Return the [X, Y] coordinate for the center point of the cell that contains the specified text.  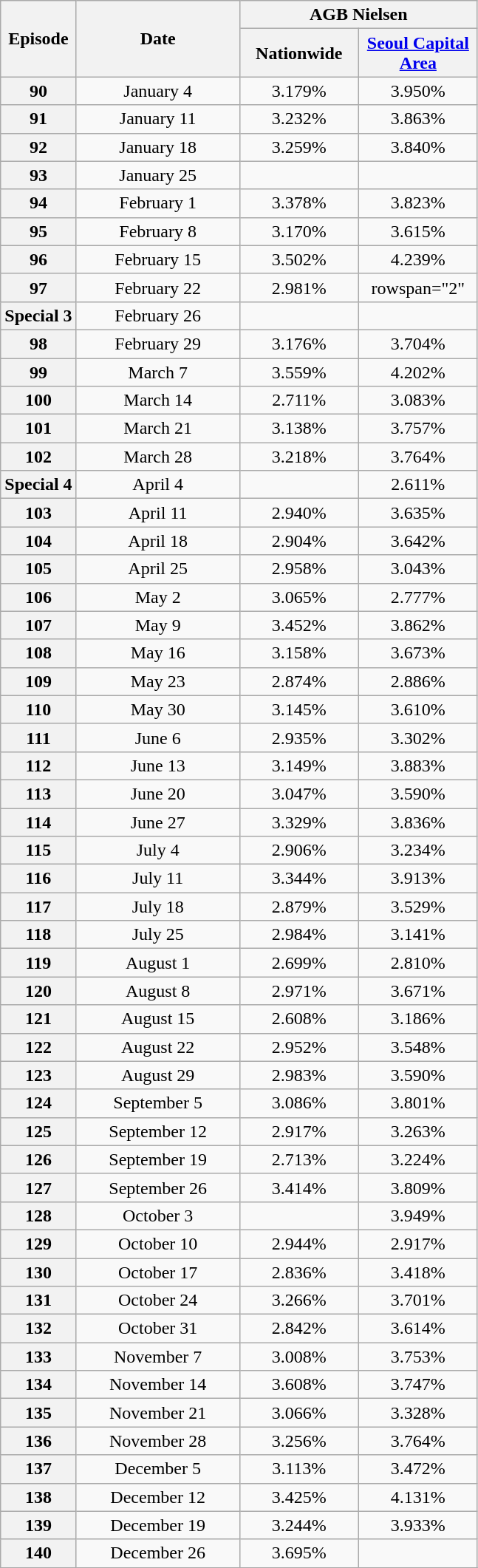
3.701% [418, 1301]
October 24 [158, 1301]
2.904% [298, 541]
3.047% [298, 794]
3.328% [418, 1413]
2.958% [298, 569]
Special 3 [38, 316]
January 11 [158, 119]
3.673% [418, 653]
124 [38, 1103]
November 28 [158, 1441]
November 14 [158, 1385]
2.608% [298, 1019]
110 [38, 709]
121 [38, 1019]
October 17 [158, 1272]
140 [38, 1553]
131 [38, 1301]
105 [38, 569]
98 [38, 344]
123 [38, 1075]
111 [38, 737]
3.695% [298, 1553]
133 [38, 1357]
2.984% [298, 935]
3.179% [298, 91]
3.801% [418, 1103]
3.950% [418, 91]
July 11 [158, 879]
2.777% [418, 597]
106 [38, 597]
February 22 [158, 287]
December 26 [158, 1553]
3.113% [298, 1469]
January 4 [158, 91]
April 11 [158, 513]
3.472% [418, 1469]
3.244% [298, 1525]
114 [38, 822]
May 9 [158, 625]
3.559% [298, 372]
3.065% [298, 597]
3.615% [418, 231]
2.810% [418, 963]
4.202% [418, 372]
3.145% [298, 709]
112 [38, 766]
104 [38, 541]
September 26 [158, 1187]
2.906% [298, 851]
4.131% [418, 1497]
129 [38, 1244]
December 19 [158, 1525]
May 23 [158, 681]
Seoul Capital Area [418, 53]
109 [38, 681]
136 [38, 1441]
July 4 [158, 851]
139 [38, 1525]
120 [38, 991]
103 [38, 513]
3.452% [298, 625]
July 25 [158, 935]
May 16 [158, 653]
3.614% [418, 1329]
3.329% [298, 822]
3.414% [298, 1187]
March 7 [158, 372]
116 [38, 879]
3.138% [298, 429]
3.234% [418, 851]
2.983% [298, 1075]
2.971% [298, 991]
AGB Nielsen [358, 15]
June 27 [158, 822]
May 30 [158, 709]
2.940% [298, 513]
Special 4 [38, 485]
3.823% [418, 203]
3.418% [418, 1272]
3.263% [418, 1131]
2.952% [298, 1047]
3.344% [298, 879]
119 [38, 963]
128 [38, 1216]
December 5 [158, 1469]
October 3 [158, 1216]
2.836% [298, 1272]
3.086% [298, 1103]
3.548% [418, 1047]
January 25 [158, 175]
3.913% [418, 879]
rowspan="2" [418, 287]
3.757% [418, 429]
3.170% [298, 231]
2.611% [418, 485]
2.981% [298, 287]
Episode [38, 38]
February 29 [158, 344]
2.699% [298, 963]
2.713% [298, 1159]
3.008% [298, 1357]
118 [38, 935]
3.704% [418, 344]
3.259% [298, 147]
May 2 [158, 597]
113 [38, 794]
3.949% [418, 1216]
June 20 [158, 794]
June 6 [158, 737]
126 [38, 1159]
3.256% [298, 1441]
3.863% [418, 119]
117 [38, 907]
3.502% [298, 259]
3.218% [298, 457]
101 [38, 429]
March 28 [158, 457]
September 12 [158, 1131]
Nationwide [298, 53]
134 [38, 1385]
3.158% [298, 653]
132 [38, 1329]
3.642% [418, 541]
February 1 [158, 203]
107 [38, 625]
127 [38, 1187]
94 [38, 203]
137 [38, 1469]
November 7 [158, 1357]
2.711% [298, 400]
3.529% [418, 907]
3.635% [418, 513]
4.239% [418, 259]
3.378% [298, 203]
October 31 [158, 1329]
August 1 [158, 963]
July 18 [158, 907]
August 29 [158, 1075]
92 [38, 147]
3.186% [418, 1019]
3.149% [298, 766]
102 [38, 457]
3.141% [418, 935]
96 [38, 259]
3.066% [298, 1413]
100 [38, 400]
3.610% [418, 709]
January 18 [158, 147]
December 12 [158, 1497]
April 4 [158, 485]
122 [38, 1047]
2.842% [298, 1329]
2.886% [418, 681]
February 8 [158, 231]
3.809% [418, 1187]
October 10 [158, 1244]
3.836% [418, 822]
95 [38, 231]
3.176% [298, 344]
June 13 [158, 766]
3.083% [418, 400]
3.232% [298, 119]
3.224% [418, 1159]
91 [38, 119]
February 26 [158, 316]
108 [38, 653]
September 19 [158, 1159]
115 [38, 851]
August 8 [158, 991]
April 18 [158, 541]
3.671% [418, 991]
February 15 [158, 259]
2.879% [298, 907]
135 [38, 1413]
3.043% [418, 569]
Date [158, 38]
130 [38, 1272]
90 [38, 91]
3.608% [298, 1385]
3.840% [418, 147]
2.944% [298, 1244]
3.425% [298, 1497]
2.935% [298, 737]
3.302% [418, 737]
125 [38, 1131]
3.753% [418, 1357]
August 22 [158, 1047]
99 [38, 372]
April 25 [158, 569]
3.862% [418, 625]
2.874% [298, 681]
March 21 [158, 429]
3.883% [418, 766]
3.747% [418, 1385]
August 15 [158, 1019]
138 [38, 1497]
3.266% [298, 1301]
September 5 [158, 1103]
March 14 [158, 400]
3.933% [418, 1525]
97 [38, 287]
November 21 [158, 1413]
93 [38, 175]
